Search for the cell housing the specified text and yield its (x, y) center coordinate. 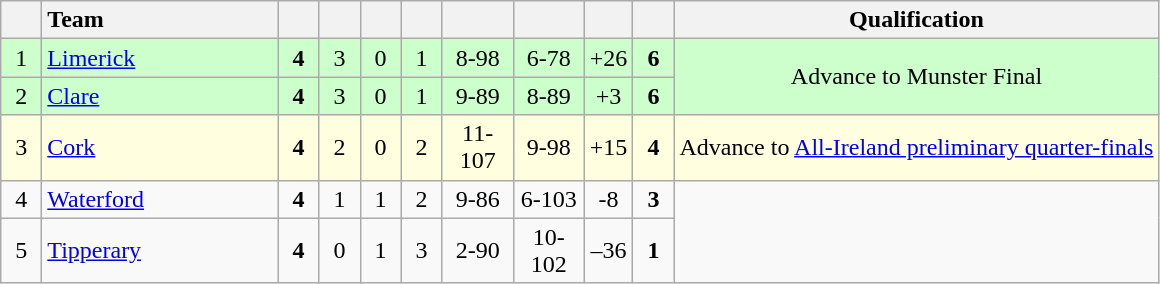
9-86 (478, 199)
+15 (608, 148)
8-89 (548, 96)
5 (22, 250)
Tipperary (160, 250)
2-90 (478, 250)
9-98 (548, 148)
+26 (608, 58)
Cork (160, 148)
Advance to All-Ireland preliminary quarter-finals (916, 148)
Clare (160, 96)
Limerick (160, 58)
6-78 (548, 58)
8-98 (478, 58)
11-107 (478, 148)
Advance to Munster Final (916, 77)
-8 (608, 199)
Team (160, 20)
Waterford (160, 199)
Qualification (916, 20)
6-103 (548, 199)
10-102 (548, 250)
9-89 (478, 96)
+3 (608, 96)
–36 (608, 250)
